Identify which cell holds the provided text, then report its [X, Y] central coordinate. 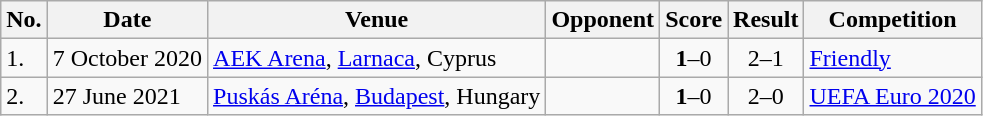
2–1 [766, 58]
2–0 [766, 96]
UEFA Euro 2020 [892, 96]
Date [127, 20]
Puskás Aréna, Budapest, Hungary [377, 96]
7 October 2020 [127, 58]
1. [24, 58]
No. [24, 20]
2. [24, 96]
Venue [377, 20]
Competition [892, 20]
AEK Arena, Larnaca, Cyprus [377, 58]
Result [766, 20]
Opponent [603, 20]
27 June 2021 [127, 96]
Score [694, 20]
Friendly [892, 58]
